Scan for the cell matching the given text and deliver its (x, y) coordinate at center. 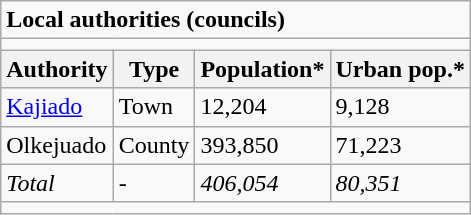
Town (154, 107)
Type (154, 69)
406,054 (262, 183)
Urban pop.* (400, 69)
Local authorities (councils) (236, 20)
71,223 (400, 145)
80,351 (400, 183)
Kajiado (57, 107)
9,128 (400, 107)
12,204 (262, 107)
Population* (262, 69)
Total (57, 183)
Olkejuado (57, 145)
- (154, 183)
393,850 (262, 145)
Authority (57, 69)
County (154, 145)
